Extract the (x, y) coordinate from the center of the cell holding the provided text.  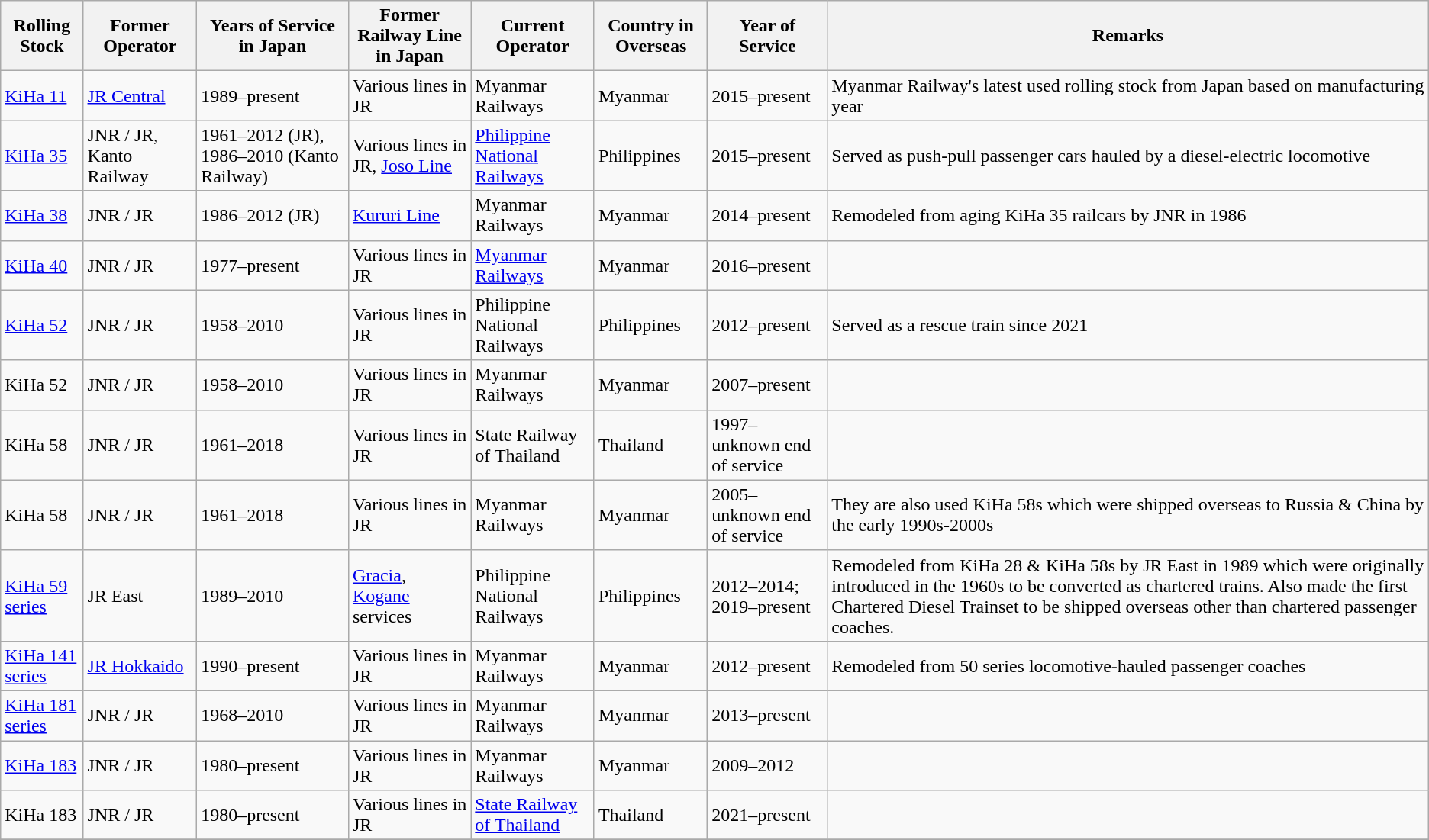
1968–2010 (273, 716)
1961–2012 (JR), 1986–2010 (Kanto Railway) (273, 156)
1990–present (273, 665)
1997–unknown end of service (768, 445)
2009–2012 (768, 764)
Remodeled from aging KiHa 35 railcars by JNR in 1986 (1128, 215)
KiHa 181 series (42, 716)
2013–present (768, 716)
Kururi Line (409, 215)
2016–present (768, 266)
Former Railway Line in Japan (409, 36)
Years of Service in Japan (273, 36)
Former Operator (140, 36)
2012–2014; 2019–present (768, 595)
KiHa 141 series (42, 665)
Year of Service (768, 36)
1986–2012 (JR) (273, 215)
JR East (140, 595)
KiHa 11 (42, 96)
KiHa 38 (42, 215)
Myanmar Railway's latest used rolling stock from Japan based on manufacturing year (1128, 96)
Rolling Stock (42, 36)
Served as a rescue train since 2021 (1128, 325)
Gracia, Kogane services (409, 595)
Remarks (1128, 36)
They are also used KiHa 58s which were shipped overseas to Russia & China by the early 1990s-2000s (1128, 515)
1989–present (273, 96)
1977–present (273, 266)
JR Central (140, 96)
2014–present (768, 215)
Country in Overseas (650, 36)
Various lines in JR, Joso Line (409, 156)
JR Hokkaido (140, 665)
1989–2010 (273, 595)
KiHa 40 (42, 266)
2005–unknown end of service (768, 515)
Remodeled from 50 series locomotive-hauled passenger coaches (1128, 665)
Served as push-pull passenger cars hauled by a diesel-electric locomotive (1128, 156)
Current Operator (533, 36)
2021–present (768, 815)
KiHa 59 series (42, 595)
KiHa 35 (42, 156)
JNR / JR, Kanto Railway (140, 156)
2007–present (768, 385)
